Capture the cell that displays the provided text and extract its (X, Y) central coordinate. 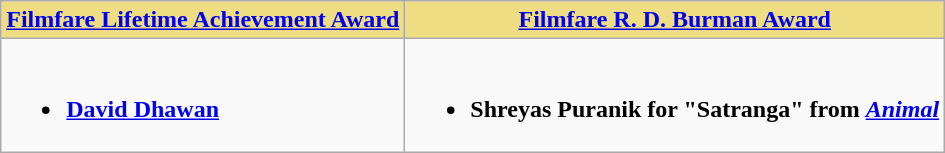
Filmfare Lifetime Achievement Award (203, 20)
Shreyas Puranik for "Satranga" from Animal (675, 96)
Filmfare R. D. Burman Award (675, 20)
David Dhawan (203, 96)
